Provide the (x, y) coordinate of the cell's center where the given text is located.  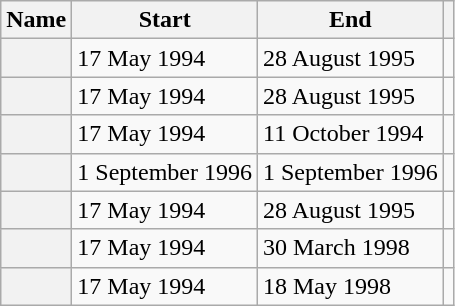
30 March 1998 (350, 248)
End (350, 20)
Name (36, 20)
Start (165, 20)
18 May 1998 (350, 286)
11 October 1994 (350, 134)
